Detect which cell encompasses the target text, then output its (X, Y) center coordinate. 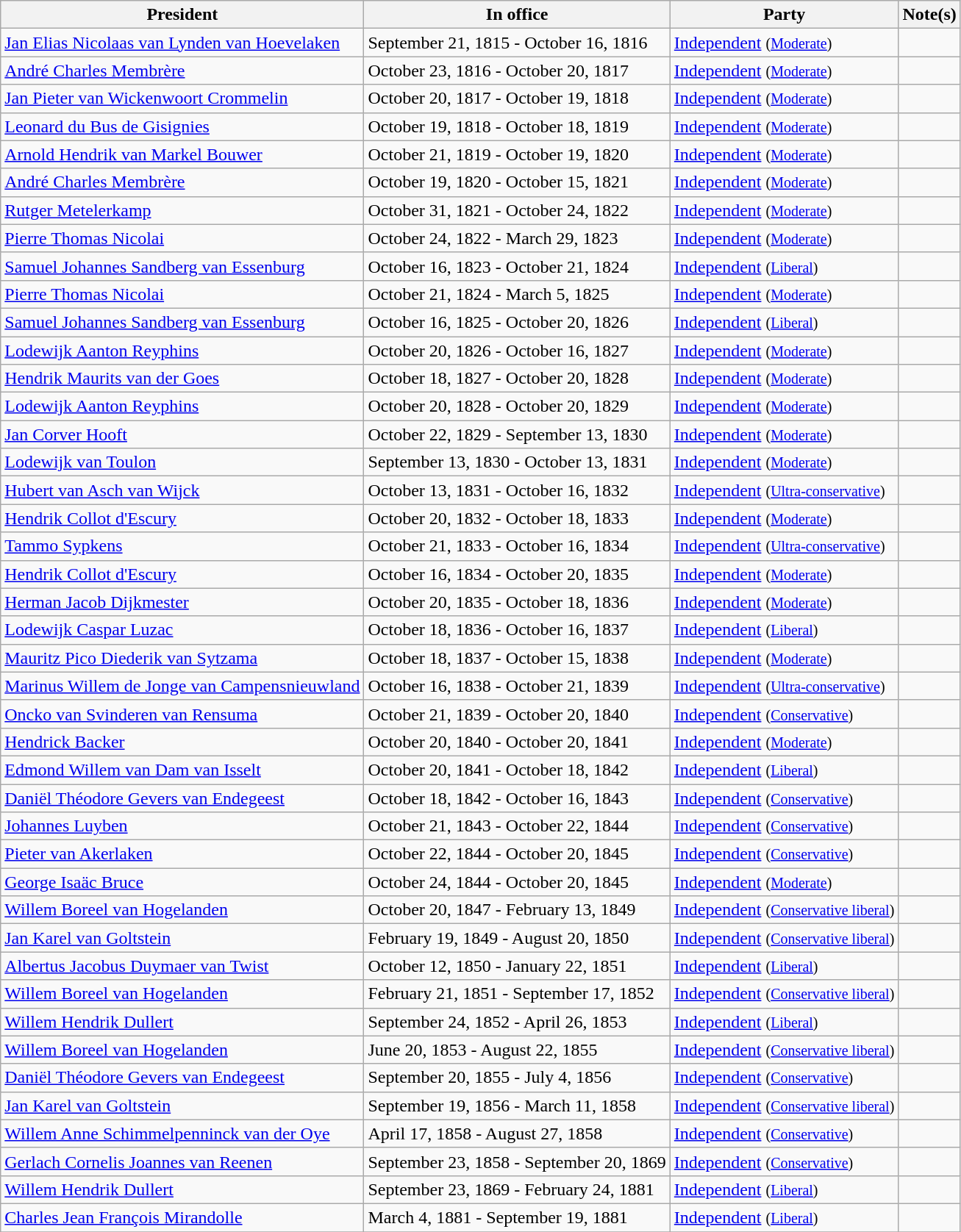
President (182, 15)
Gerlach Cornelis Joannes van Reenen (182, 1161)
October 20, 1826 - October 16, 1827 (517, 351)
October 20, 1847 - February 13, 1849 (517, 910)
Leonard du Bus de Gisignies (182, 126)
Jan Elias Nicolaas van Lynden van Hoevelaken (182, 43)
October 20, 1832 - October 18, 1833 (517, 518)
October 21, 1839 - October 20, 1840 (517, 714)
September 21, 1815 - October 16, 1816 (517, 43)
October 20, 1840 - October 20, 1841 (517, 742)
Herman Jacob Dijkmester (182, 602)
Rutger Metelerkamp (182, 210)
October 13, 1831 - October 16, 1832 (517, 490)
October 16, 1823 - October 21, 1824 (517, 266)
October 20, 1817 - October 19, 1818 (517, 99)
October 16, 1834 - October 20, 1835 (517, 574)
Albertus Jacobus Duymaer van Twist (182, 966)
Pieter van Akerlaken (182, 854)
October 18, 1836 - October 16, 1837 (517, 630)
Party (784, 15)
George Isaäc Bruce (182, 882)
October 18, 1837 - October 15, 1838 (517, 658)
October 22, 1844 - October 20, 1845 (517, 854)
October 18, 1842 - October 16, 1843 (517, 798)
Hendrick Backer (182, 742)
October 21, 1824 - March 5, 1825 (517, 294)
September 13, 1830 - October 13, 1831 (517, 462)
Jan Pieter van Wickenwoort Crommelin (182, 99)
Hubert van Asch van Wijck (182, 490)
October 18, 1827 - October 20, 1828 (517, 379)
April 17, 1858 - August 27, 1858 (517, 1133)
Charles Jean François Mirandolle (182, 1217)
Willem Anne Schimmelpenninck van der Oye (182, 1133)
February 19, 1849 - August 20, 1850 (517, 938)
Note(s) (929, 15)
October 16, 1838 - October 21, 1839 (517, 686)
Lodewijk Caspar Luzac (182, 630)
September 20, 1855 - July 4, 1856 (517, 1078)
September 19, 1856 - March 11, 1858 (517, 1106)
Mauritz Pico Diederik van Sytzama (182, 658)
Tammo Sypkens (182, 546)
Lodewijk van Toulon (182, 462)
Edmond Willem van Dam van Isselt (182, 770)
Hendrik Maurits van der Goes (182, 379)
Arnold Hendrik van Markel Bouwer (182, 154)
Marinus Willem de Jonge van Campensnieuwland (182, 686)
October 24, 1822 - March 29, 1823 (517, 238)
June 20, 1853 - August 22, 1855 (517, 1050)
March 4, 1881 - September 19, 1881 (517, 1217)
October 16, 1825 - October 20, 1826 (517, 322)
September 23, 1869 - February 24, 1881 (517, 1189)
Johannes Luyben (182, 826)
October 20, 1835 - October 18, 1836 (517, 602)
Oncko van Svinderen van Rensuma (182, 714)
September 24, 1852 - April 26, 1853 (517, 1022)
In office (517, 15)
September 23, 1858 - September 20, 1869 (517, 1161)
October 22, 1829 - September 13, 1830 (517, 434)
October 21, 1843 - October 22, 1844 (517, 826)
October 20, 1828 - October 20, 1829 (517, 407)
February 21, 1851 - September 17, 1852 (517, 994)
October 23, 1816 - October 20, 1817 (517, 71)
October 31, 1821 - October 24, 1822 (517, 210)
October 12, 1850 - January 22, 1851 (517, 966)
October 19, 1818 - October 18, 1819 (517, 126)
Jan Corver Hooft (182, 434)
October 21, 1819 - October 19, 1820 (517, 154)
October 24, 1844 - October 20, 1845 (517, 882)
October 20, 1841 - October 18, 1842 (517, 770)
October 21, 1833 - October 16, 1834 (517, 546)
October 19, 1820 - October 15, 1821 (517, 182)
